Detect which cell encompasses the target text, then output its (X, Y) center coordinate. 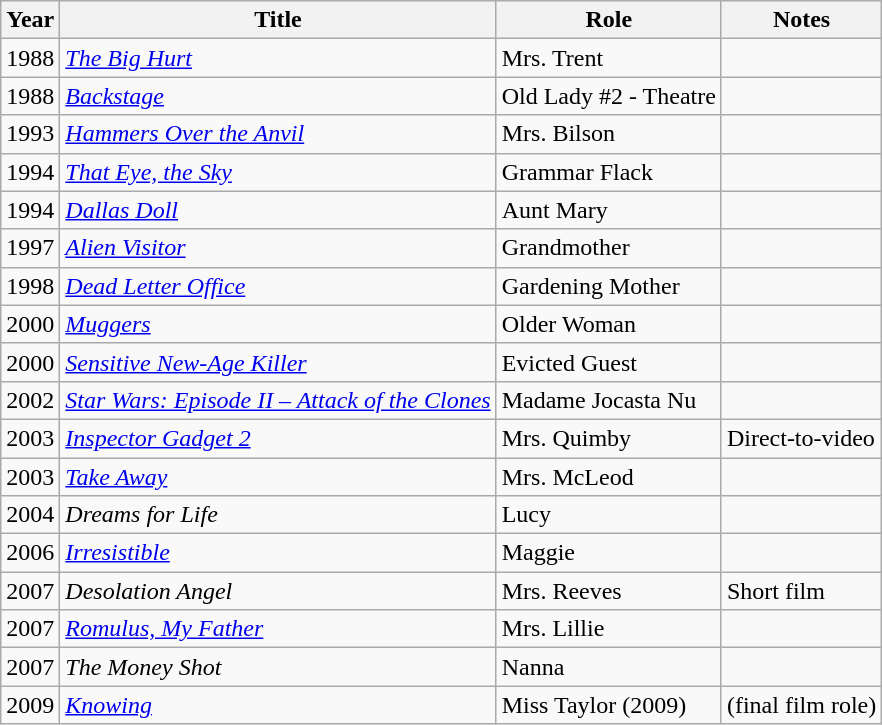
Star Wars: Episode II – Attack of the Clones (278, 400)
1993 (30, 134)
The Money Shot (278, 667)
Romulus, My Father (278, 629)
Mrs. McLeod (608, 477)
Muggers (278, 324)
Miss Taylor (2009) (608, 705)
Dead Letter Office (278, 286)
Dallas Doll (278, 210)
Grammar Flack (608, 172)
Mrs. Reeves (608, 591)
Old Lady #2 - Theatre (608, 96)
Year (30, 20)
(final film role) (801, 705)
Notes (801, 20)
Desolation Angel (278, 591)
Irresistible (278, 553)
Mrs. Quimby (608, 438)
Mrs. Bilson (608, 134)
Alien Visitor (278, 248)
Role (608, 20)
Lucy (608, 515)
Knowing (278, 705)
Maggie (608, 553)
Madame Jocasta Nu (608, 400)
2009 (30, 705)
Grandmother (608, 248)
Title (278, 20)
2006 (30, 553)
Take Away (278, 477)
Inspector Gadget 2 (278, 438)
2002 (30, 400)
Evicted Guest (608, 362)
That Eye, the Sky (278, 172)
Short film (801, 591)
Direct-to-video (801, 438)
Aunt Mary (608, 210)
2004 (30, 515)
1998 (30, 286)
1997 (30, 248)
Mrs. Trent (608, 58)
Sensitive New-Age Killer (278, 362)
Dreams for Life (278, 515)
Gardening Mother (608, 286)
Hammers Over the Anvil (278, 134)
The Big Hurt (278, 58)
Backstage (278, 96)
Nanna (608, 667)
Older Woman (608, 324)
Mrs. Lillie (608, 629)
